Identify which cell holds the provided text, then report its [x, y] central coordinate. 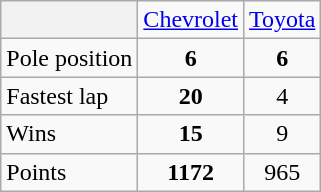
Toyota [282, 20]
Wins [70, 134]
1172 [191, 172]
9 [282, 134]
Pole position [70, 58]
20 [191, 96]
Fastest lap [70, 96]
Points [70, 172]
Chevrolet [191, 20]
965 [282, 172]
15 [191, 134]
4 [282, 96]
